For the text-containing cell, return its midpoint in [x, y] coordinate format. 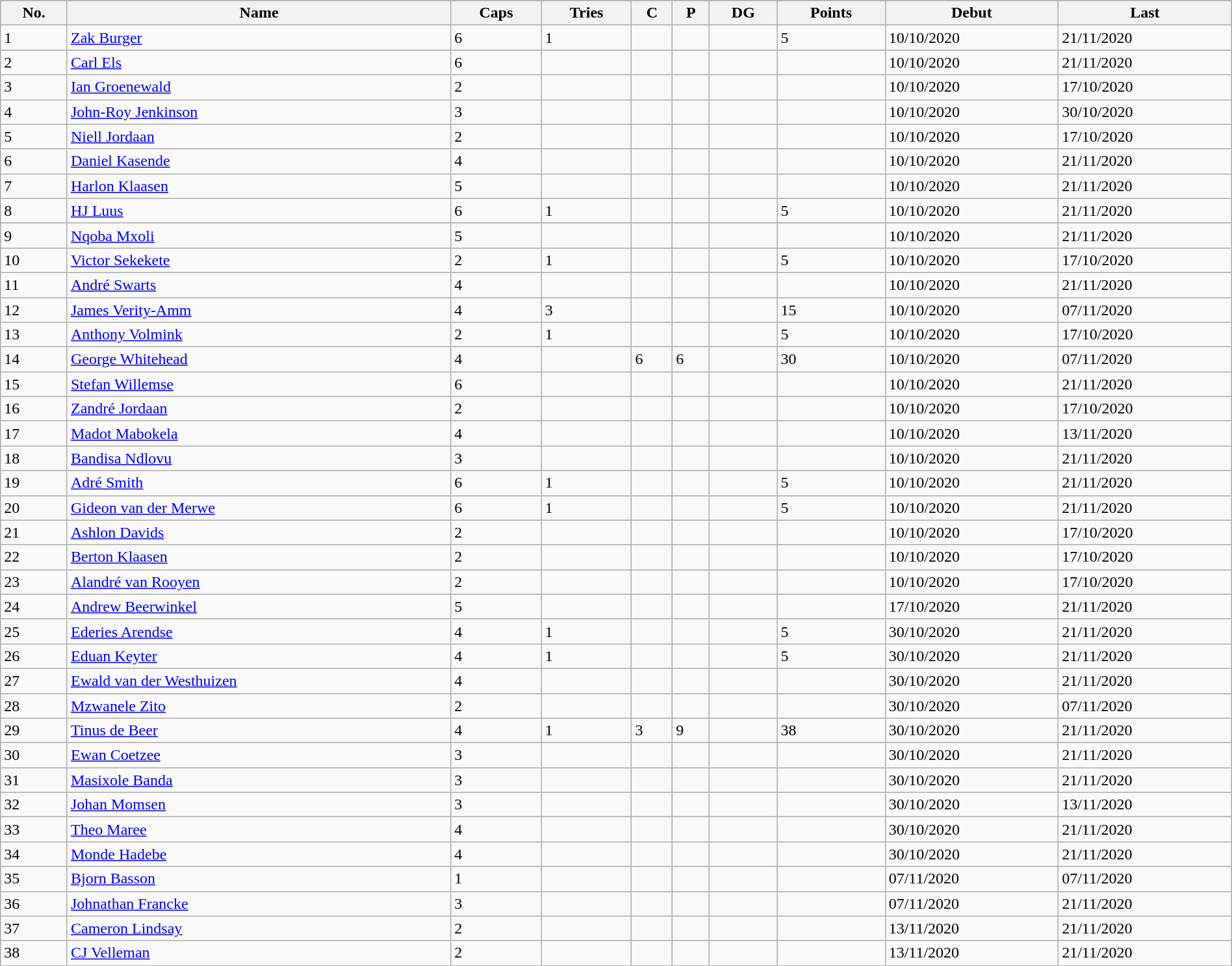
20 [34, 508]
33 [34, 829]
16 [34, 409]
28 [34, 705]
Daniel Kasende [259, 161]
27 [34, 681]
Carl Els [259, 62]
Nqoba Mxoli [259, 235]
13 [34, 335]
19 [34, 483]
Name [259, 13]
36 [34, 904]
21 [34, 532]
Ashlon Davids [259, 532]
Andrew Beerwinkel [259, 607]
Niell Jordaan [259, 137]
John-Roy Jenkinson [259, 112]
29 [34, 731]
35 [34, 879]
Harlon Klaasen [259, 186]
34 [34, 854]
Alandré van Rooyen [259, 582]
Johan Momsen [259, 805]
P [691, 13]
Zandré Jordaan [259, 409]
31 [34, 780]
Ewan Coetzee [259, 755]
Gideon van der Merwe [259, 508]
8 [34, 211]
32 [34, 805]
Berton Klaasen [259, 557]
7 [34, 186]
Monde Hadebe [259, 854]
Mzwanele Zito [259, 705]
Points [831, 13]
25 [34, 631]
26 [34, 656]
Victor Sekekete [259, 260]
23 [34, 582]
Tries [586, 13]
24 [34, 607]
14 [34, 359]
Cameron Lindsay [259, 928]
Bjorn Basson [259, 879]
37 [34, 928]
Tinus de Beer [259, 731]
Ewald van der Westhuizen [259, 681]
11 [34, 285]
Theo Maree [259, 829]
DG [743, 13]
George Whitehead [259, 359]
Last [1145, 13]
Stefan Willemse [259, 384]
HJ Luus [259, 211]
Zak Burger [259, 38]
André Swarts [259, 285]
Madot Mabokela [259, 434]
Masixole Banda [259, 780]
Ian Groenewald [259, 87]
C [652, 13]
Caps [496, 13]
Eduan Keyter [259, 656]
10 [34, 260]
22 [34, 557]
CJ Velleman [259, 953]
Bandisa Ndlovu [259, 458]
Johnathan Francke [259, 904]
No. [34, 13]
Anthony Volmink [259, 335]
18 [34, 458]
12 [34, 310]
Ederies Arendse [259, 631]
17 [34, 434]
Adré Smith [259, 483]
James Verity-Amm [259, 310]
Debut [972, 13]
